Return the [x, y] coordinate for the center point of the cell that contains the specified text.  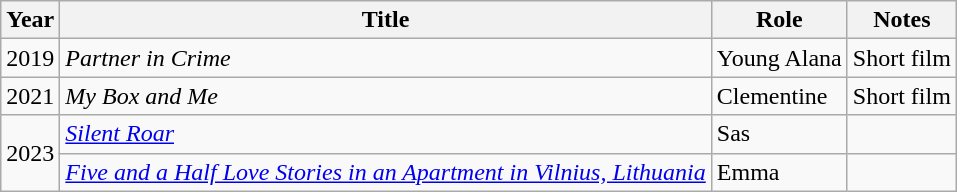
2019 [30, 58]
Role [779, 20]
Year [30, 20]
My Box and Me [386, 96]
Title [386, 20]
2021 [30, 96]
2023 [30, 153]
Sas [779, 134]
Clementine [779, 96]
Silent Roar [386, 134]
Five and a Half Love Stories in an Apartment in Vilnius, Lithuania [386, 172]
Emma [779, 172]
Partner in Crime [386, 58]
Notes [902, 20]
Young Alana [779, 58]
